For the text-containing cell, return its midpoint in [x, y] coordinate format. 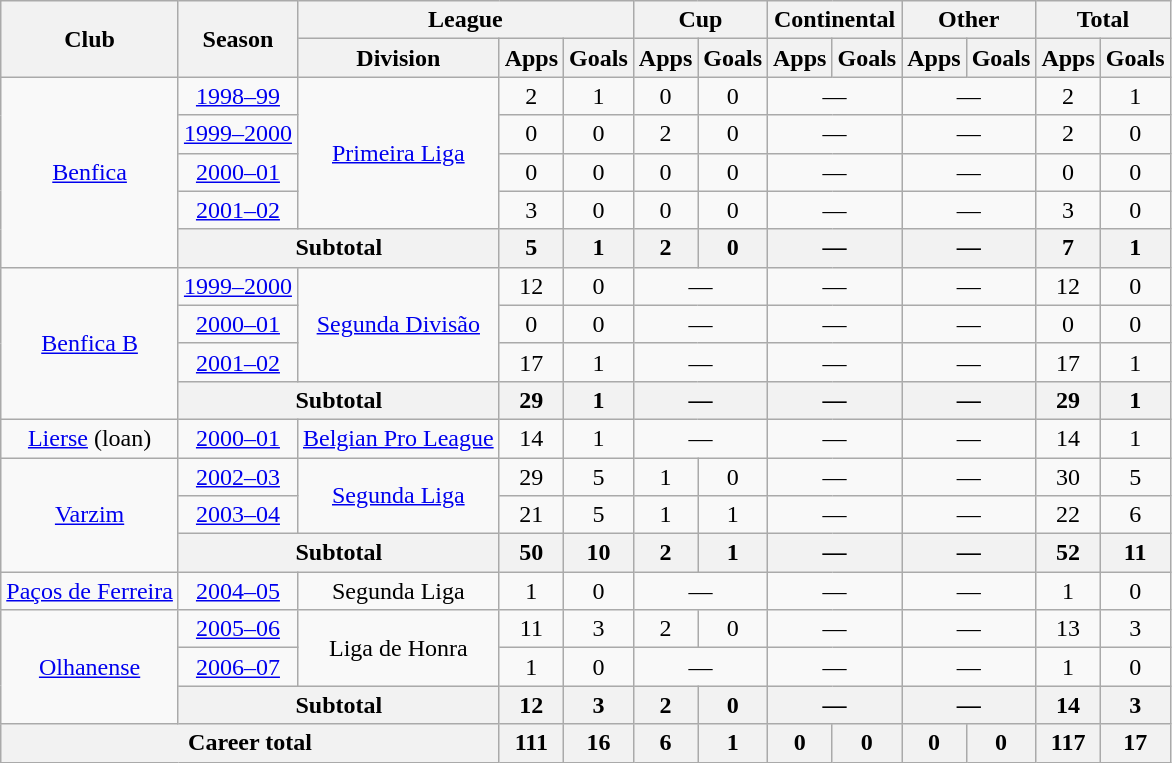
30 [1068, 477]
Varzim [90, 515]
2005–06 [238, 629]
Career total [250, 743]
52 [1068, 553]
Benfica B [90, 343]
111 [531, 743]
Division [398, 58]
Lierse (loan) [90, 438]
Total [1103, 20]
16 [599, 743]
Season [238, 39]
Other [969, 20]
Olhanense [90, 667]
1998–99 [238, 96]
League [465, 20]
Continental [835, 20]
2003–04 [238, 515]
Segunda Divisão [398, 324]
50 [531, 553]
22 [1068, 515]
Liga de Honra [398, 648]
7 [1068, 248]
21 [531, 515]
2006–07 [238, 667]
Club [90, 39]
117 [1068, 743]
13 [1068, 629]
Paços de Ferreira [90, 591]
10 [599, 553]
Primeira Liga [398, 153]
Benfica [90, 172]
Cup [700, 20]
Belgian Pro League [398, 438]
2004–05 [238, 591]
2002–03 [238, 477]
